Detect which cell encompasses the target text, then output its [x, y] center coordinate. 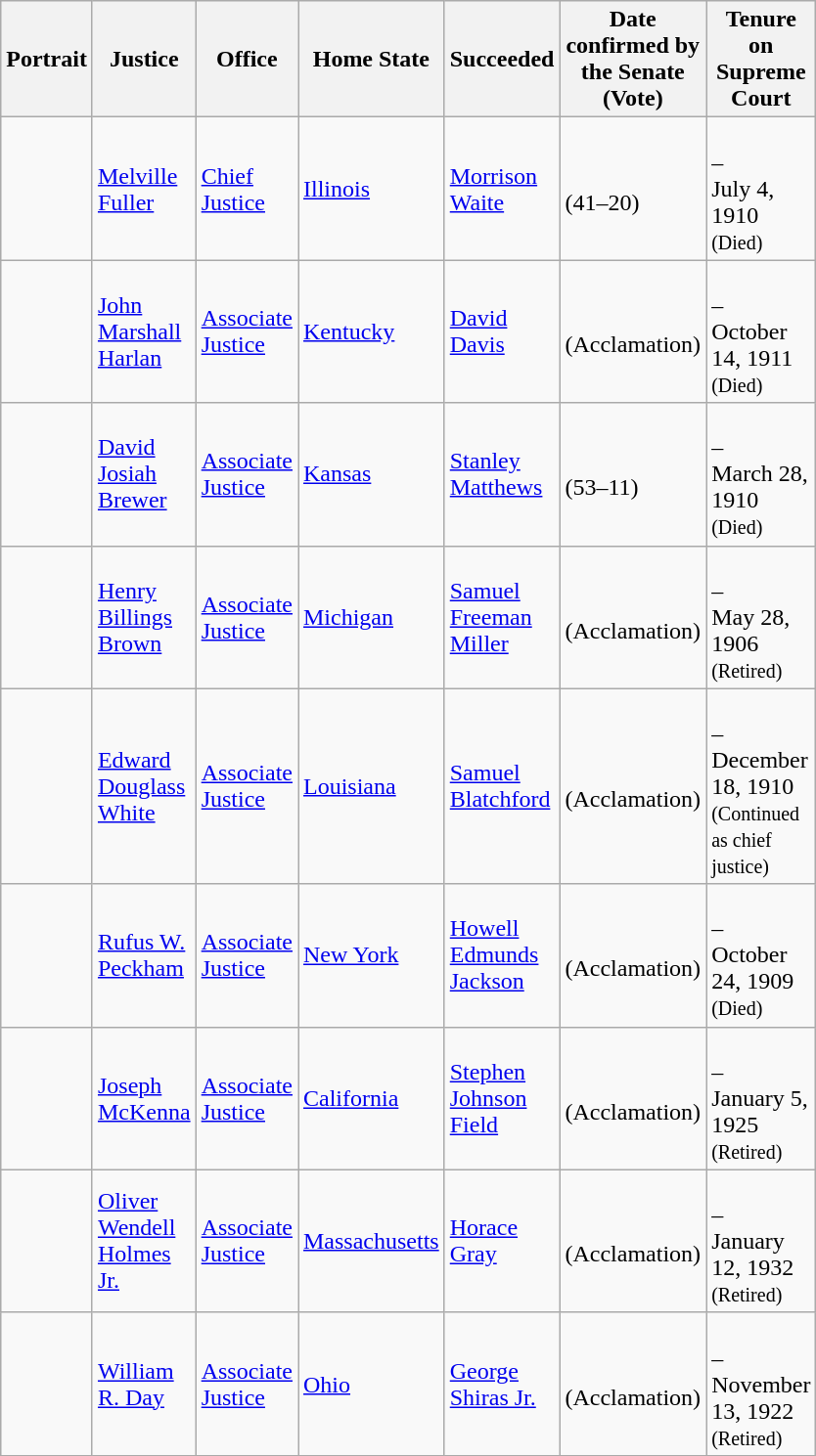
Kansas [371, 474]
Edward Douglass White [144, 786]
Melville Fuller [144, 189]
–November 13, 1922(Retired) [761, 1384]
John Marshall Harlan [144, 331]
Samuel Freeman Miller [502, 617]
Home State [371, 59]
Samuel Blatchford [502, 786]
–January 5, 1925(Retired) [761, 1098]
–October 14, 1911(Died) [761, 331]
Louisiana [371, 786]
Stanley Matthews [502, 474]
–July 4, 1910(Died) [761, 189]
Tenure on Supreme Court [761, 59]
(41–20) [633, 189]
Henry Billings Brown [144, 617]
Succeeded [502, 59]
–March 28, 1910(Died) [761, 474]
Horace Gray [502, 1241]
New York [371, 955]
Michigan [371, 617]
Kentucky [371, 331]
David Davis [502, 331]
Oliver Wendell Holmes Jr. [144, 1241]
(53–11) [633, 474]
Rufus W. Peckham [144, 955]
Stephen Johnson Field [502, 1098]
–May 28, 1906(Retired) [761, 617]
Office [247, 59]
–December 18, 1910(Continued as chief justice) [761, 786]
Joseph McKenna [144, 1098]
Ohio [371, 1384]
William R. Day [144, 1384]
Justice [144, 59]
Illinois [371, 189]
Massachusetts [371, 1241]
–October 24, 1909(Died) [761, 955]
Chief Justice [247, 189]
California [371, 1098]
Howell Edmunds Jackson [502, 955]
David Josiah Brewer [144, 474]
Portrait [47, 59]
Morrison Waite [502, 189]
George Shiras Jr. [502, 1384]
–January 12, 1932(Retired) [761, 1241]
Date confirmed by the Senate(Vote) [633, 59]
